Return the [X, Y] coordinate for the center point of the cell that contains the specified text.  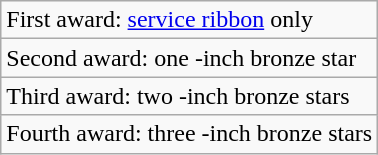
First award: service ribbon only [190, 20]
Fourth award: three -inch bronze stars [190, 134]
Second award: one -inch bronze star [190, 58]
Third award: two -inch bronze stars [190, 96]
